For the text-containing cell, return its midpoint in (X, Y) coordinate format. 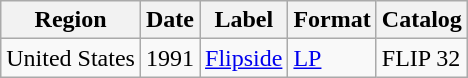
United States (71, 58)
Format (332, 20)
LP (332, 58)
1991 (170, 58)
Catalog (422, 20)
Date (170, 20)
Label (244, 20)
FLIP 32 (422, 58)
Flipside (244, 58)
Region (71, 20)
